For the text-containing cell, return its midpoint in [x, y] coordinate format. 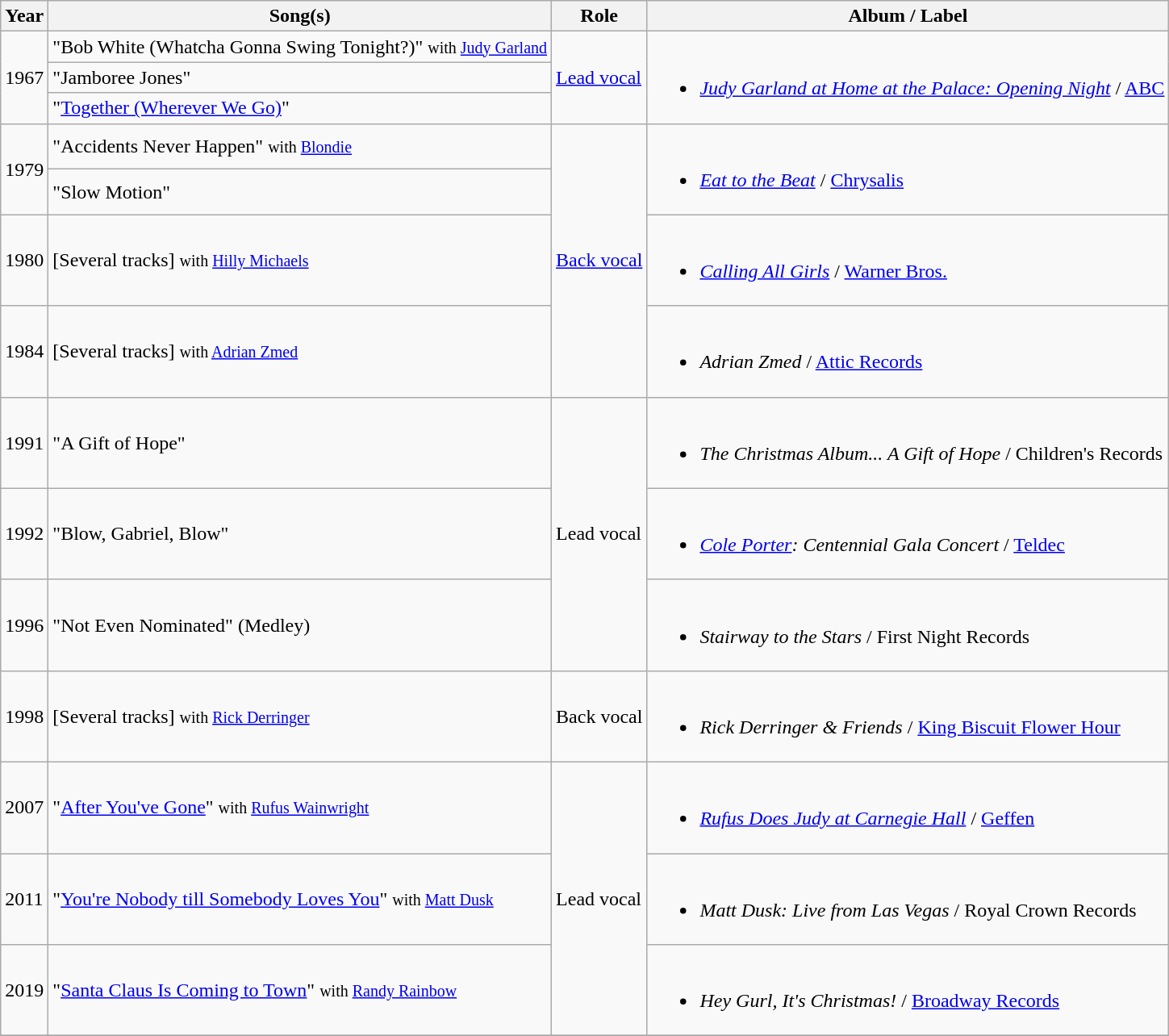
1998 [24, 716]
Adrian Zmed / Attic Records [908, 352]
1980 [24, 260]
Role [599, 16]
Stairway to the Stars / First Night Records [908, 625]
Rufus Does Judy at Carnegie Hall / Geffen [908, 807]
"Accidents Never Happen" with Blondie [300, 147]
2019 [24, 991]
"Blow, Gabriel, Blow" [300, 534]
2007 [24, 807]
1984 [24, 352]
"Slow Motion" [300, 192]
[Several tracks] with Rick Derringer [300, 716]
Matt Dusk: Live from Las Vegas / Royal Crown Records [908, 899]
Judy Garland at Home at the Palace: Opening Night / ABC [908, 77]
Year [24, 16]
1979 [24, 169]
2011 [24, 899]
1996 [24, 625]
Hey Gurl, It's Christmas! / Broadway Records [908, 991]
Song(s) [300, 16]
1967 [24, 77]
The Christmas Album... A Gift of Hope / Children's Records [908, 442]
"A Gift of Hope" [300, 442]
Cole Porter: Centennial Gala Concert / Teldec [908, 534]
"Bob White (Whatcha Gonna Swing Tonight?)" with Judy Garland [300, 47]
"You're Nobody till Somebody Loves You" with Matt Dusk [300, 899]
"Not Even Nominated" (Medley) [300, 625]
1992 [24, 534]
[Several tracks] with Adrian Zmed [300, 352]
"Jamboree Jones" [300, 77]
"After You've Gone" with Rufus Wainwright [300, 807]
"Santa Claus Is Coming to Town" with Randy Rainbow [300, 991]
1991 [24, 442]
Album / Label [908, 16]
Rick Derringer & Friends / King Biscuit Flower Hour [908, 716]
Eat to the Beat / Chrysalis [908, 169]
[Several tracks] with Hilly Michaels [300, 260]
Calling All Girls / Warner Bros. [908, 260]
"Together (Wherever We Go)" [300, 108]
